Find where the given text appears and provide that cell's center as (x, y) coordinate. 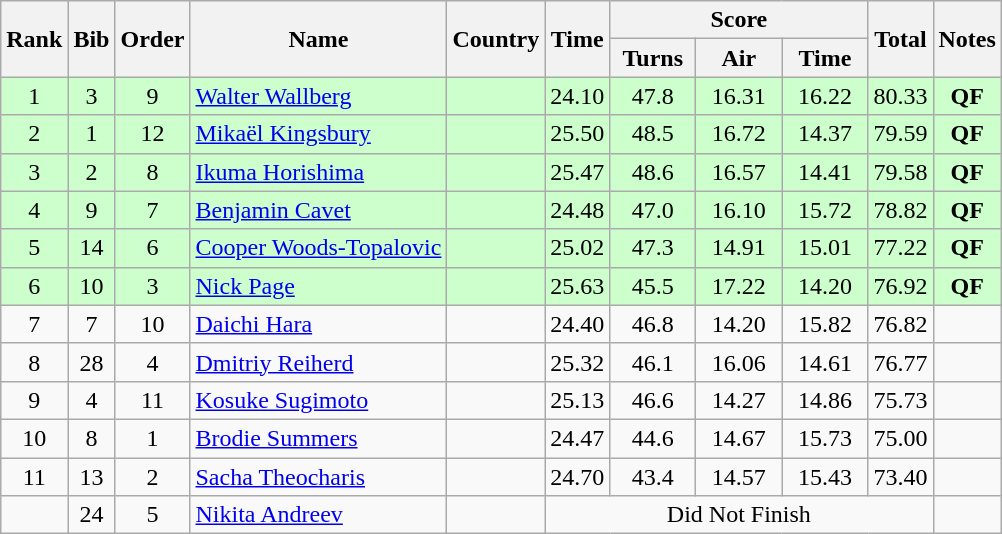
Ikuma Horishima (318, 172)
43.4 (653, 477)
16.10 (739, 210)
44.6 (653, 438)
14.57 (739, 477)
Air (739, 58)
16.31 (739, 96)
Nikita Andreev (318, 515)
15.73 (825, 438)
Notes (967, 39)
13 (92, 477)
45.5 (653, 286)
25.50 (578, 134)
Daichi Hara (318, 324)
25.02 (578, 248)
73.40 (900, 477)
Walter Wallberg (318, 96)
16.22 (825, 96)
16.06 (739, 362)
14.86 (825, 400)
47.8 (653, 96)
15.72 (825, 210)
46.6 (653, 400)
75.00 (900, 438)
14 (92, 248)
15.82 (825, 324)
25.32 (578, 362)
76.92 (900, 286)
Score (739, 20)
76.77 (900, 362)
Nick Page (318, 286)
Sacha Theocharis (318, 477)
47.0 (653, 210)
Country (496, 39)
46.8 (653, 324)
24.70 (578, 477)
75.73 (900, 400)
Mikaël Kingsbury (318, 134)
17.22 (739, 286)
48.6 (653, 172)
Dmitriy Reiherd (318, 362)
25.13 (578, 400)
15.43 (825, 477)
24.10 (578, 96)
Turns (653, 58)
14.27 (739, 400)
14.37 (825, 134)
24.47 (578, 438)
16.72 (739, 134)
76.82 (900, 324)
28 (92, 362)
15.01 (825, 248)
14.41 (825, 172)
25.47 (578, 172)
80.33 (900, 96)
25.63 (578, 286)
79.59 (900, 134)
47.3 (653, 248)
14.91 (739, 248)
Total (900, 39)
24.40 (578, 324)
Did Not Finish (739, 515)
Order (152, 39)
Rank (34, 39)
24.48 (578, 210)
14.61 (825, 362)
Name (318, 39)
46.1 (653, 362)
14.67 (739, 438)
77.22 (900, 248)
16.57 (739, 172)
12 (152, 134)
78.82 (900, 210)
Cooper Woods-Topalovic (318, 248)
Bib (92, 39)
24 (92, 515)
Brodie Summers (318, 438)
48.5 (653, 134)
Kosuke Sugimoto (318, 400)
79.58 (900, 172)
Benjamin Cavet (318, 210)
